Return the [x, y] coordinate for the center point of the cell that contains the specified text.  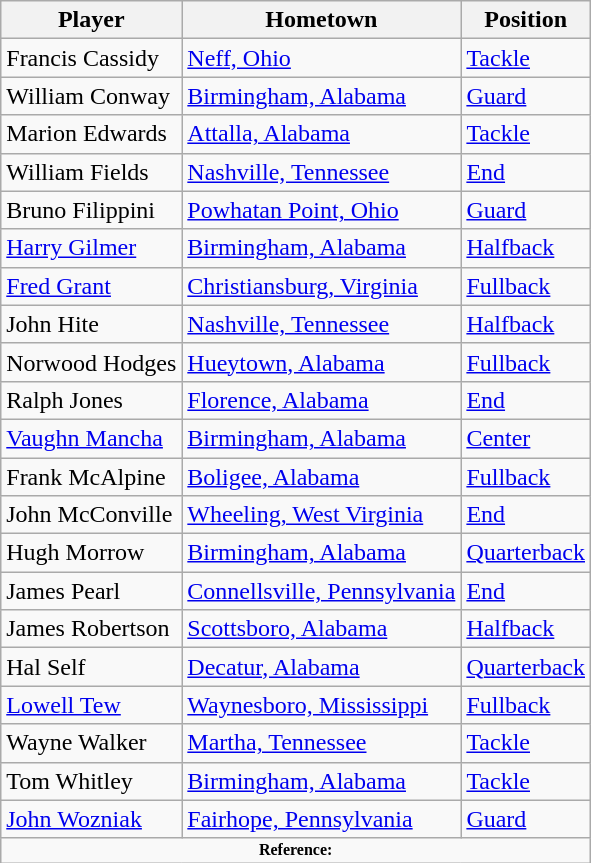
Waynesboro, Mississippi [322, 705]
Attalla, Alabama [322, 134]
John McConville [92, 515]
Christiansburg, Virginia [322, 286]
John Hite [92, 324]
Harry Gilmer [92, 248]
William Fields [92, 172]
Scottsboro, Alabama [322, 629]
Hueytown, Alabama [322, 362]
Neff, Ohio [322, 58]
Boligee, Alabama [322, 477]
Wayne Walker [92, 743]
Decatur, Alabama [322, 667]
Tom Whitley [92, 781]
Reference: [296, 850]
Fred Grant [92, 286]
Martha, Tennessee [322, 743]
Powhatan Point, Ohio [322, 210]
Position [526, 20]
Connellsville, Pennsylvania [322, 591]
Center [526, 438]
William Conway [92, 96]
John Wozniak [92, 819]
Lowell Tew [92, 705]
James Robertson [92, 629]
Florence, Alabama [322, 400]
Marion Edwards [92, 134]
Vaughn Mancha [92, 438]
Hometown [322, 20]
Fairhope, Pennsylvania [322, 819]
Ralph Jones [92, 400]
Hal Self [92, 667]
Hugh Morrow [92, 553]
Norwood Hodges [92, 362]
James Pearl [92, 591]
Wheeling, West Virginia [322, 515]
Francis Cassidy [92, 58]
Frank McAlpine [92, 477]
Player [92, 20]
Bruno Filippini [92, 210]
